Provide the (X, Y) coordinate of the cell's center where the given text is located.  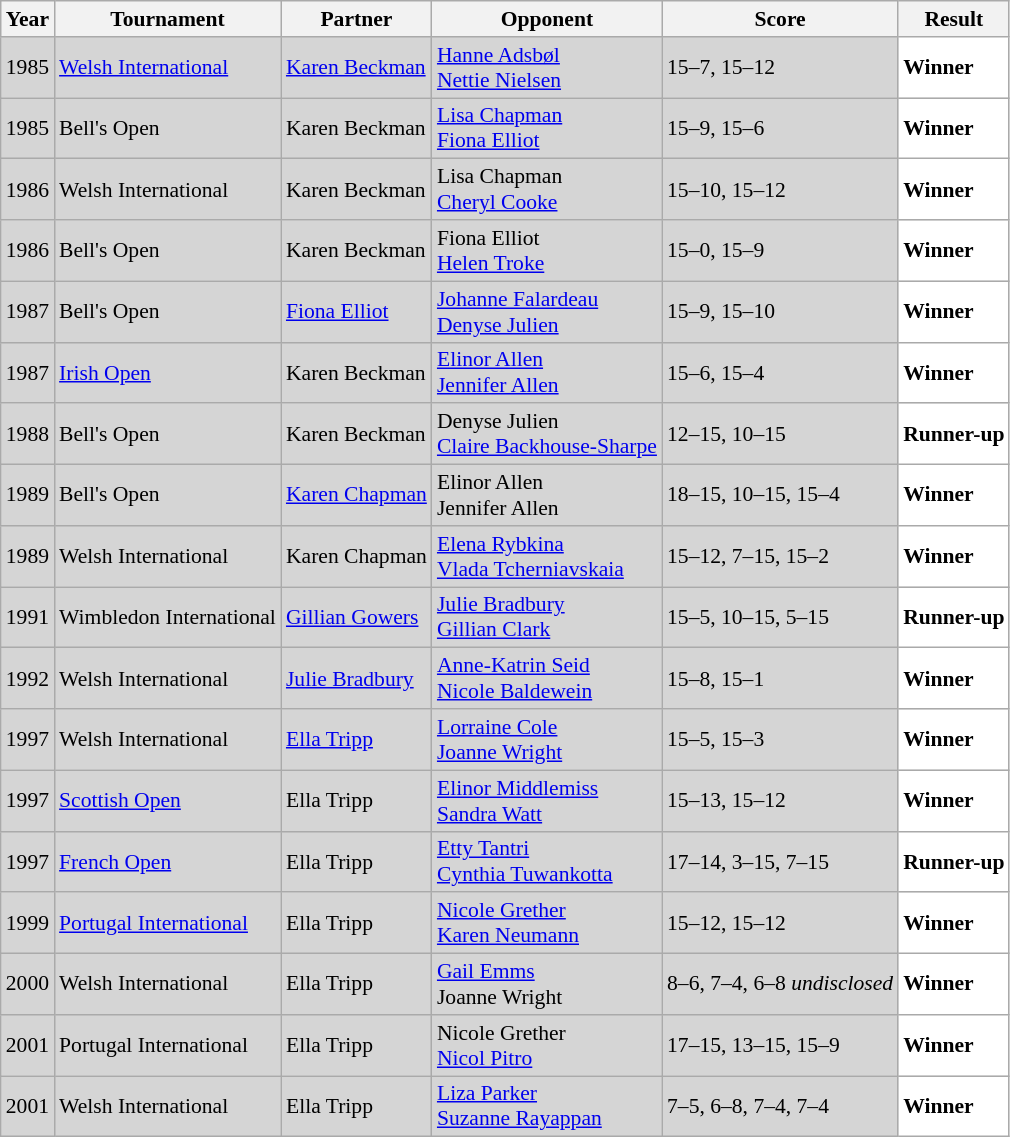
15–9, 15–10 (780, 312)
French Open (168, 862)
Julie Bradbury (356, 678)
1999 (28, 924)
Gail Emms Joanne Wright (547, 984)
12–15, 10–15 (780, 434)
8–6, 7–4, 6–8 undisclosed (780, 984)
15–12, 7–15, 15–2 (780, 556)
Score (780, 19)
1988 (28, 434)
15–8, 15–1 (780, 678)
Etty Tantri Cynthia Tuwankotta (547, 862)
7–5, 6–8, 7–4, 7–4 (780, 1106)
15–5, 15–3 (780, 740)
1992 (28, 678)
Nicole Grether Karen Neumann (547, 924)
Denyse Julien Claire Backhouse-Sharpe (547, 434)
Opponent (547, 19)
15–13, 15–12 (780, 800)
Johanne Falardeau Denyse Julien (547, 312)
18–15, 10–15, 15–4 (780, 496)
Tournament (168, 19)
1991 (28, 618)
Scottish Open (168, 800)
Elinor Middlemiss Sandra Watt (547, 800)
Lisa Chapman Fiona Elliot (547, 128)
Irish Open (168, 372)
Nicole Grether Nicol Pitro (547, 1046)
Fiona Elliot (356, 312)
15–0, 15–9 (780, 250)
Gillian Gowers (356, 618)
Liza Parker Suzanne Rayappan (547, 1106)
2000 (28, 984)
Fiona Elliot Helen Troke (547, 250)
Anne-Katrin Seid Nicole Baldewein (547, 678)
17–14, 3–15, 7–15 (780, 862)
15–5, 10–15, 5–15 (780, 618)
Lorraine Cole Joanne Wright (547, 740)
Year (28, 19)
Julie Bradbury Gillian Clark (547, 618)
15–12, 15–12 (780, 924)
17–15, 13–15, 15–9 (780, 1046)
Elena Rybkina Vlada Tcherniavskaia (547, 556)
Result (954, 19)
15–9, 15–6 (780, 128)
Lisa Chapman Cheryl Cooke (547, 190)
Partner (356, 19)
15–10, 15–12 (780, 190)
15–7, 15–12 (780, 68)
Hanne Adsbøl Nettie Nielsen (547, 68)
Wimbledon International (168, 618)
15–6, 15–4 (780, 372)
